Identify which cell holds the provided text, then report its (x, y) central coordinate. 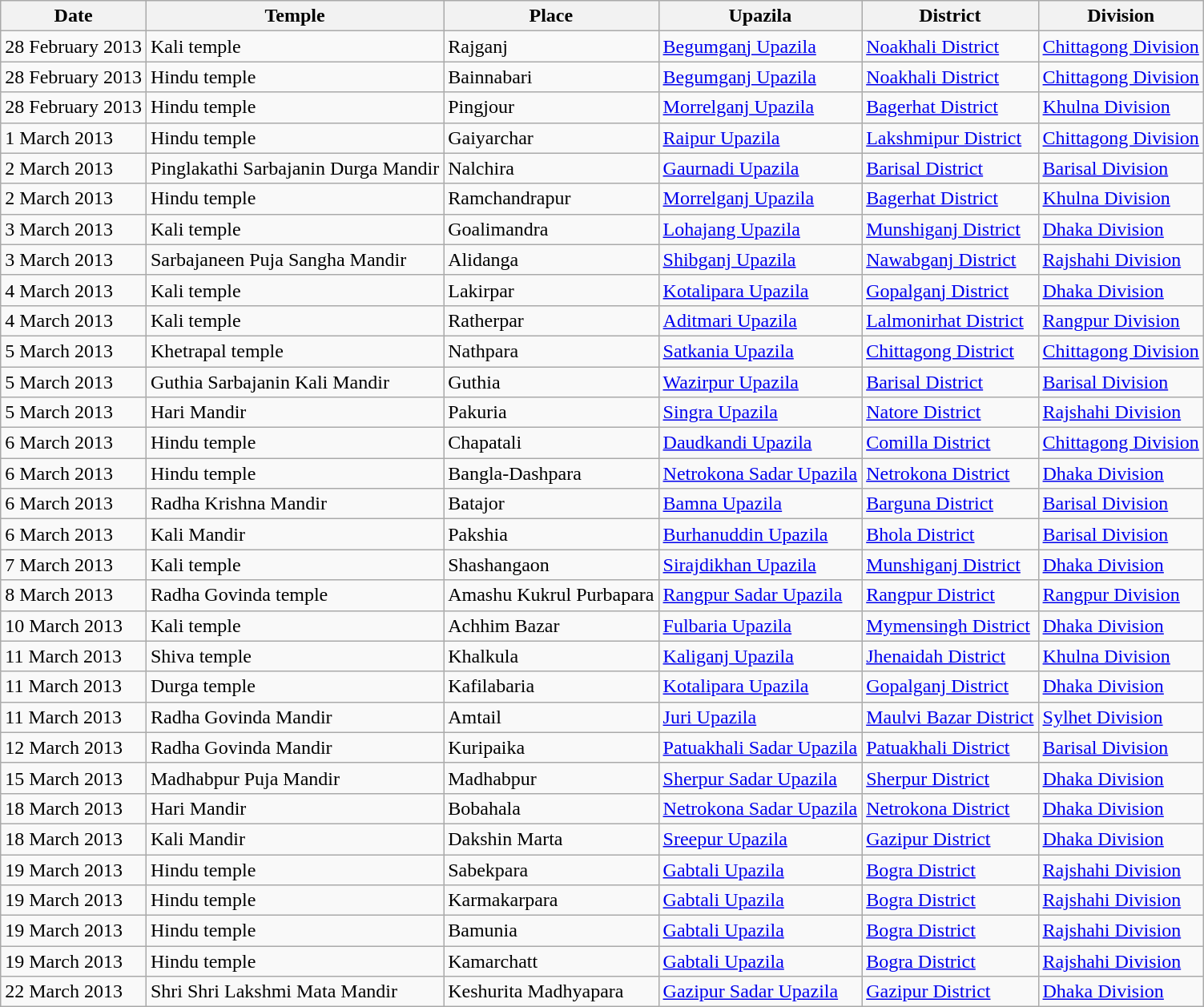
Shiva temple (295, 656)
Satkania Upazila (760, 351)
Shibganj Upazila (760, 260)
22 March 2013 (74, 992)
Shri Shri Lakshmi Mata Mandir (295, 992)
Barguna District (950, 504)
Lalmonirhat District (950, 320)
Amashu Kukrul Purbapara (551, 595)
Sherpur Sadar Upazila (760, 778)
Patuakhali District (950, 747)
Guthia (551, 382)
Nathpara (551, 351)
Gaurnadi Upazila (760, 168)
District (950, 16)
12 March 2013 (74, 747)
Place (551, 16)
Radha Krishna Mandir (295, 504)
Madhabpur Puja Mandir (295, 778)
Natore District (950, 413)
Karmakarpara (551, 900)
Bobahala (551, 808)
Bangla-Dashpara (551, 473)
Guthia Sarbajanin Kali Mandir (295, 382)
Bainnabari (551, 77)
Juri Upazila (760, 717)
Pakshia (551, 534)
Achhim Bazar (551, 626)
Kaliganj Upazila (760, 656)
15 March 2013 (74, 778)
Sabekpara (551, 869)
Jhenaidah District (950, 656)
Goalimandra (551, 229)
Bamunia (551, 931)
Date (74, 16)
Pakuria (551, 413)
Durga temple (295, 687)
Pingjour (551, 107)
Rajganj (551, 46)
Pinglakathi Sarbajanin Durga Mandir (295, 168)
Amtail (551, 717)
Alidanga (551, 260)
Nalchira (551, 168)
Comilla District (950, 443)
Khalkula (551, 656)
Nawabganj District (950, 260)
Ratherpar (551, 320)
Temple (295, 16)
Lakshmipur District (950, 138)
Raipur Upazila (760, 138)
Batajor (551, 504)
Rangpur Sadar Upazila (760, 595)
Chapatali (551, 443)
Ramchandrapur (551, 199)
Kafilabaria (551, 687)
Patuakhali Sadar Upazila (760, 747)
10 March 2013 (74, 626)
1 March 2013 (74, 138)
Khetrapal temple (295, 351)
Sylhet Division (1121, 717)
Sreepur Upazila (760, 839)
Wazirpur Upazila (760, 382)
Dakshin Marta (551, 839)
Chittagong District (950, 351)
Gazipur Sadar Upazila (760, 992)
Keshurita Madhyapara (551, 992)
Sherpur District (950, 778)
Madhabpur (551, 778)
Rangpur District (950, 595)
Kuripaika (551, 747)
Daudkandi Upazila (760, 443)
Kamarchatt (551, 961)
Maulvi Bazar District (950, 717)
Fulbaria Upazila (760, 626)
Upazila (760, 16)
Lohajang Upazila (760, 229)
Bhola District (950, 534)
Sarbajaneen Puja Sangha Mandir (295, 260)
Division (1121, 16)
Radha Govinda temple (295, 595)
Singra Upazila (760, 413)
7 March 2013 (74, 565)
Bamna Upazila (760, 504)
Sirajdikhan Upazila (760, 565)
8 March 2013 (74, 595)
Aditmari Upazila (760, 320)
Gaiyarchar (551, 138)
Lakirpar (551, 290)
Shashangaon (551, 565)
Mymensingh District (950, 626)
Burhanuddin Upazila (760, 534)
